Extract the [X, Y] coordinate from the center of the cell holding the provided text.  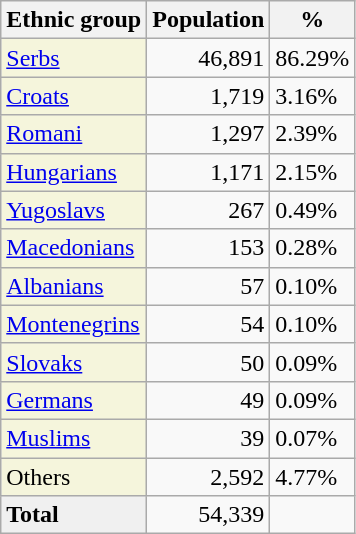
54,339 [208, 515]
Ethnic group [74, 20]
1,297 [208, 134]
Croats [74, 96]
Yugoslavs [74, 210]
4.77% [312, 477]
46,891 [208, 58]
153 [208, 248]
Slovaks [74, 362]
49 [208, 400]
57 [208, 286]
Hungarians [74, 172]
Population [208, 20]
Romani [74, 134]
2.15% [312, 172]
0.49% [312, 210]
Germans [74, 400]
54 [208, 324]
50 [208, 362]
Serbs [74, 58]
3.16% [312, 96]
39 [208, 438]
Macedonians [74, 248]
86.29% [312, 58]
Muslims [74, 438]
0.28% [312, 248]
2,592 [208, 477]
2.39% [312, 134]
Total [74, 515]
Montenegrins [74, 324]
0.07% [312, 438]
% [312, 20]
267 [208, 210]
1,719 [208, 96]
1,171 [208, 172]
Albanians [74, 286]
Others [74, 477]
